Return [x, y] of the center of cell containing provided text 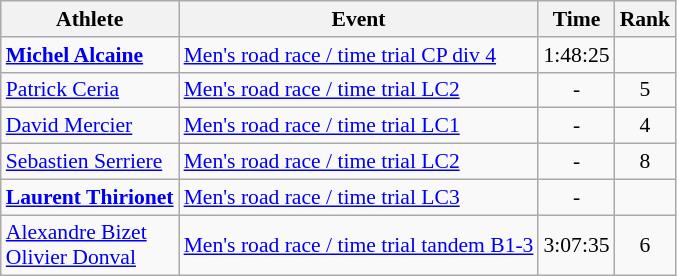
3:07:35 [576, 246]
6 [646, 246]
1:48:25 [576, 55]
5 [646, 90]
8 [646, 162]
Patrick Ceria [90, 90]
4 [646, 126]
Alexandre Bizet Olivier Donval [90, 246]
Rank [646, 19]
Time [576, 19]
Event [359, 19]
Laurent Thirionet [90, 197]
Men's road race / time trial LC3 [359, 197]
Michel Alcaine [90, 55]
Athlete [90, 19]
Men's road race / time trial LC1 [359, 126]
Men's road race / time trial CP div 4 [359, 55]
Sebastien Serriere [90, 162]
Men's road race / time trial tandem B1-3 [359, 246]
David Mercier [90, 126]
